Determine the [x, y] coordinate at the center of the cell enclosing the given text.  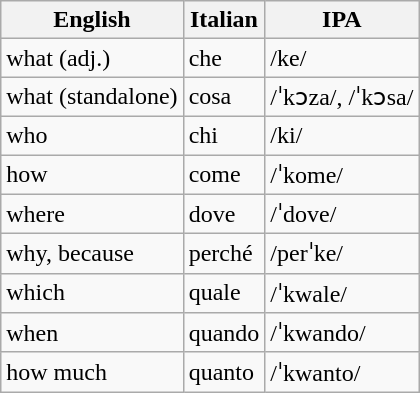
/ˈkwando/ [342, 333]
English [92, 20]
come [224, 174]
/ˈdove/ [342, 214]
/perˈke/ [342, 254]
what (adj.) [92, 58]
where [92, 214]
cosa [224, 97]
quanto [224, 372]
which [92, 293]
/ˈkome/ [342, 174]
/ˈkɔza/, /ˈkɔsa/ [342, 97]
quando [224, 333]
what (standalone) [92, 97]
quale [224, 293]
Italian [224, 20]
/ki/ [342, 135]
perché [224, 254]
when [92, 333]
why, because [92, 254]
how much [92, 372]
che [224, 58]
chi [224, 135]
dove [224, 214]
/ke/ [342, 58]
/ˈkwanto/ [342, 372]
who [92, 135]
how [92, 174]
/ˈkwale/ [342, 293]
IPA [342, 20]
